Provide the [X, Y] coordinate of the cell's center where the given text is located.  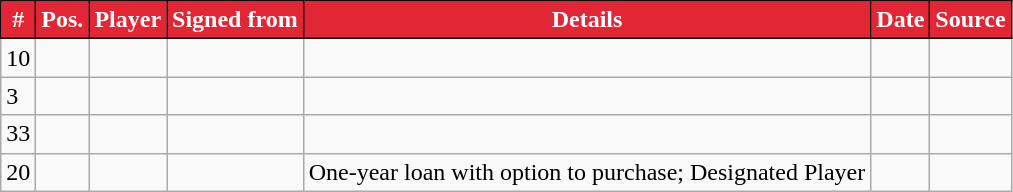
Pos. [62, 20]
Source [970, 20]
10 [18, 58]
Player [128, 20]
Date [900, 20]
Signed from [236, 20]
Details [587, 20]
# [18, 20]
3 [18, 96]
One-year loan with option to purchase; Designated Player [587, 172]
20 [18, 172]
33 [18, 134]
